Capture the cell that displays the provided text and extract its (X, Y) central coordinate. 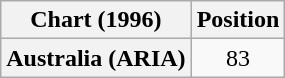
83 (238, 58)
Australia (ARIA) (96, 58)
Position (238, 20)
Chart (1996) (96, 20)
